Output the [X, Y] coordinate of the center of the cell containing the given text.  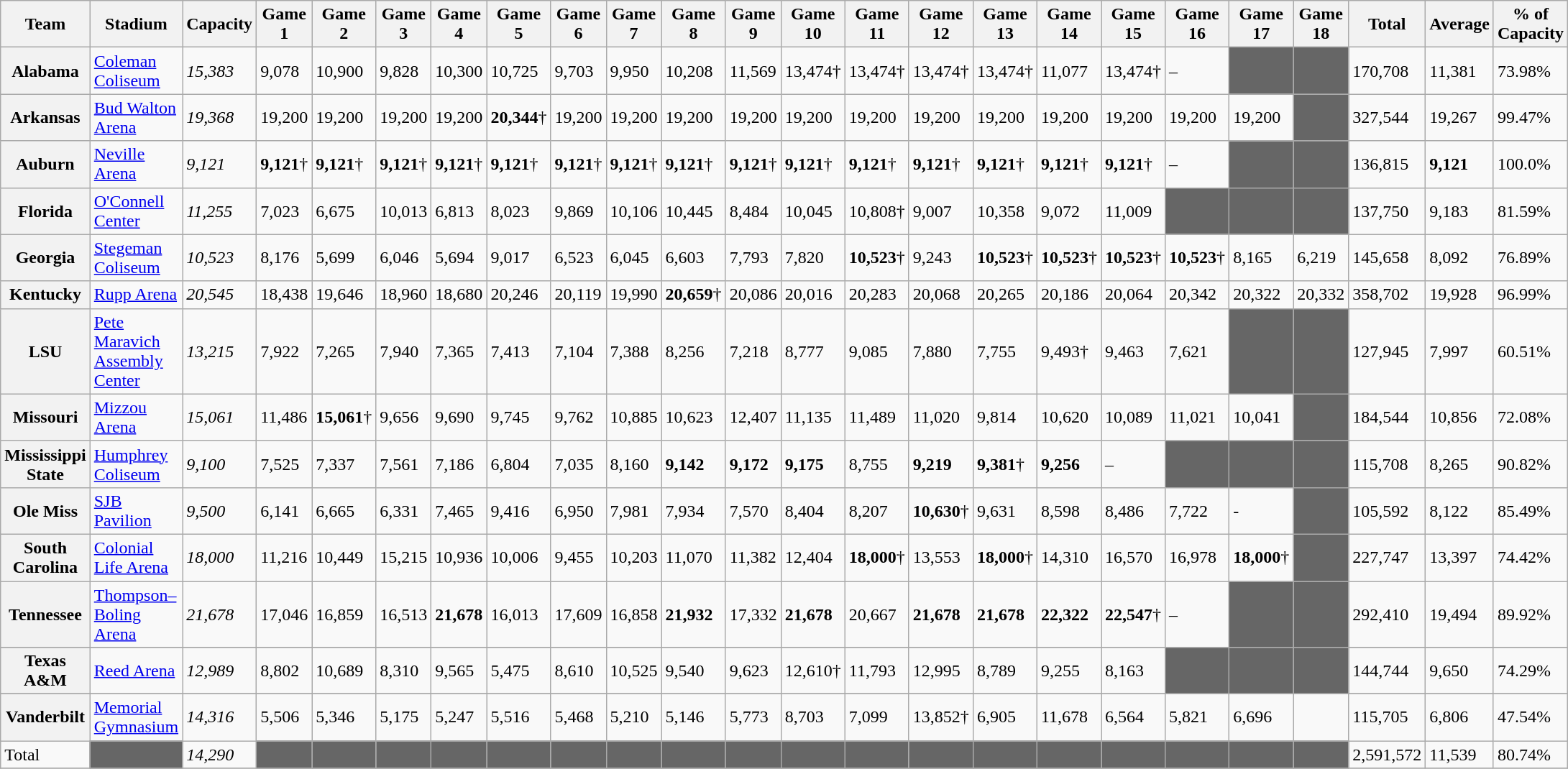
19,990 [634, 295]
Alabama [45, 70]
9,219 [940, 464]
21,932 [693, 614]
20,332 [1321, 295]
South Carolina [45, 558]
18,960 [404, 295]
11,793 [877, 671]
13,852† [940, 717]
20,119 [578, 295]
Game 17 [1261, 24]
Game 11 [877, 24]
7,755 [1005, 351]
9,183 [1459, 211]
7,265 [344, 351]
Stadium [136, 24]
73.98% [1530, 70]
7,722 [1198, 510]
5,506 [285, 717]
9,690 [459, 417]
20,545 [220, 295]
99.47% [1530, 118]
8,404 [812, 510]
Stegeman Coliseum [136, 257]
8,703 [812, 717]
Game 10 [812, 24]
81.59% [1530, 211]
10,041 [1261, 417]
9,745 [519, 417]
6,219 [1321, 257]
2,591,572 [1388, 755]
22,547† [1133, 614]
7,337 [344, 464]
Humphrey Coliseum [136, 464]
Missouri [45, 417]
74.29% [1530, 671]
Kentucky [45, 295]
115,708 [1388, 464]
20,086 [753, 295]
8,256 [693, 351]
17,332 [753, 614]
10,936 [459, 558]
6,331 [404, 510]
74.42% [1530, 558]
72.08% [1530, 417]
358,702 [1388, 295]
8,163 [1133, 671]
9,650 [1459, 671]
5,821 [1198, 717]
Thompson–Boling Arena [136, 614]
SJB Pavilion [136, 510]
15,061 [220, 417]
12,989 [220, 671]
15,215 [404, 558]
7,880 [940, 351]
9,255 [1068, 671]
% of Capacity [1530, 24]
9,623 [753, 671]
19,646 [344, 295]
11,216 [285, 558]
7,365 [459, 351]
6,141 [285, 510]
Mississippi State [45, 464]
9,828 [404, 70]
10,620 [1068, 417]
7,561 [404, 464]
11,009 [1133, 211]
80.74% [1530, 755]
6,603 [693, 257]
22,322 [1068, 614]
9,017 [519, 257]
Game 14 [1068, 24]
5,475 [519, 671]
10,689 [344, 671]
16,978 [1198, 558]
5,694 [459, 257]
Coleman Coliseum [136, 70]
11,678 [1068, 717]
6,665 [344, 510]
127,945 [1388, 351]
Tennessee [45, 614]
Florida [45, 211]
16,858 [634, 614]
7,413 [519, 351]
6,696 [1261, 717]
5,516 [519, 717]
7,934 [693, 510]
7,465 [459, 510]
6,806 [1459, 717]
10,623 [693, 417]
10,208 [693, 70]
Colonial Life Arena [136, 558]
10,523 [220, 257]
8,165 [1261, 257]
20,186 [1068, 295]
19,267 [1459, 118]
10,300 [459, 70]
Ole Miss [45, 510]
8,122 [1459, 510]
90.82% [1530, 464]
7,570 [753, 510]
19,928 [1459, 295]
9,463 [1133, 351]
8,310 [404, 671]
Pete Maravich Assembly Center [136, 351]
17,609 [578, 614]
O'Connell Center [136, 211]
7,922 [285, 351]
14,310 [1068, 558]
8,755 [877, 464]
Vanderbilt [45, 717]
8,265 [1459, 464]
6,905 [1005, 717]
9,416 [519, 510]
9,869 [578, 211]
13,215 [220, 351]
11,569 [753, 70]
7,104 [578, 351]
10,885 [634, 417]
15,383 [220, 70]
20,322 [1261, 295]
6,523 [578, 257]
- [1261, 510]
20,246 [519, 295]
7,997 [1459, 351]
9,078 [285, 70]
Auburn [45, 164]
89.92% [1530, 614]
20,667 [877, 614]
9,500 [220, 510]
18,680 [459, 295]
10,106 [634, 211]
47.54% [1530, 717]
10,089 [1133, 417]
11,255 [220, 211]
Average [1459, 24]
5,773 [753, 717]
11,020 [940, 417]
Rupp Arena [136, 295]
227,747 [1388, 558]
7,035 [578, 464]
20,283 [877, 295]
8,789 [1005, 671]
10,045 [812, 211]
Game 16 [1198, 24]
11,135 [812, 417]
Game 2 [344, 24]
13,553 [940, 558]
20,016 [812, 295]
11,486 [285, 417]
115,705 [1388, 717]
13,397 [1459, 558]
Game 6 [578, 24]
100.0% [1530, 164]
Game 15 [1133, 24]
14,290 [220, 755]
76.89% [1530, 257]
Game 3 [404, 24]
144,744 [1388, 671]
20,064 [1133, 295]
Game 12 [940, 24]
Mizzou Arena [136, 417]
LSU [45, 351]
Texas A&M [45, 671]
Capacity [220, 24]
8,023 [519, 211]
10,445 [693, 211]
7,099 [877, 717]
9,631 [1005, 510]
Memorial Gymnasium [136, 717]
5,210 [634, 717]
5,346 [344, 717]
327,544 [1388, 118]
11,489 [877, 417]
9,565 [459, 671]
18,000 [220, 558]
8,802 [285, 671]
9,085 [877, 351]
9,072 [1068, 211]
Arkansas [45, 118]
17,046 [285, 614]
292,410 [1388, 614]
15,061† [344, 417]
20,265 [1005, 295]
9,256 [1068, 464]
145,658 [1388, 257]
12,404 [812, 558]
9,455 [578, 558]
11,539 [1459, 755]
85.49% [1530, 510]
9,142 [693, 464]
5,468 [578, 717]
8,777 [812, 351]
8,484 [753, 211]
6,804 [519, 464]
170,708 [1388, 70]
Game 9 [753, 24]
9,950 [634, 70]
105,592 [1388, 510]
9,762 [578, 417]
20,344† [519, 118]
8,176 [285, 257]
10,725 [519, 70]
8,160 [634, 464]
6,675 [344, 211]
6,046 [404, 257]
10,449 [344, 558]
10,808† [877, 211]
10,358 [1005, 211]
10,203 [634, 558]
16,859 [344, 614]
5,699 [344, 257]
Game 18 [1321, 24]
9,656 [404, 417]
Game 4 [459, 24]
6,045 [634, 257]
9,172 [753, 464]
8,207 [877, 510]
5,247 [459, 717]
11,077 [1068, 70]
10,900 [344, 70]
96.99% [1530, 295]
7,525 [285, 464]
9,703 [578, 70]
19,494 [1459, 614]
10,006 [519, 558]
9,175 [812, 464]
10,630† [940, 510]
5,146 [693, 717]
6,564 [1133, 717]
184,544 [1388, 417]
8,092 [1459, 257]
12,610† [812, 671]
9,381† [1005, 464]
137,750 [1388, 211]
6,813 [459, 211]
18,438 [285, 295]
Game 1 [285, 24]
9,243 [940, 257]
60.51% [1530, 351]
8,598 [1068, 510]
12,995 [940, 671]
9,007 [940, 211]
Game 8 [693, 24]
7,820 [812, 257]
Georgia [45, 257]
20,659† [693, 295]
Game 5 [519, 24]
12,407 [753, 417]
Game 13 [1005, 24]
7,981 [634, 510]
19,368 [220, 118]
7,793 [753, 257]
7,940 [404, 351]
Neville Arena [136, 164]
9,100 [220, 464]
10,856 [1459, 417]
Game 7 [634, 24]
20,342 [1198, 295]
9,814 [1005, 417]
6,950 [578, 510]
7,023 [285, 211]
14,316 [220, 717]
10,013 [404, 211]
11,021 [1198, 417]
8,486 [1133, 510]
11,382 [753, 558]
20,068 [940, 295]
16,013 [519, 614]
7,186 [459, 464]
7,621 [1198, 351]
11,070 [693, 558]
11,381 [1459, 70]
9,540 [693, 671]
Team [45, 24]
Reed Arena [136, 671]
Bud Walton Arena [136, 118]
16,513 [404, 614]
5,175 [404, 717]
7,218 [753, 351]
8,610 [578, 671]
16,570 [1133, 558]
10,525 [634, 671]
136,815 [1388, 164]
9,493† [1068, 351]
7,388 [634, 351]
